Return the [x, y] coordinate for the center point of the cell that contains the specified text.  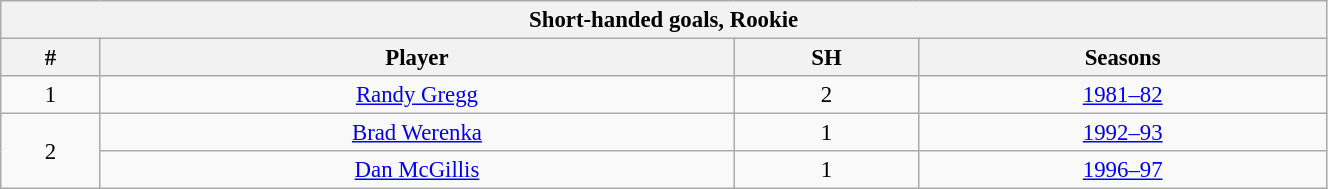
Short-handed goals, Rookie [664, 20]
1992–93 [1123, 133]
1996–97 [1123, 170]
1981–82 [1123, 95]
Brad Werenka [417, 133]
Player [417, 58]
SH [826, 58]
Randy Gregg [417, 95]
Dan McGillis [417, 170]
Seasons [1123, 58]
# [50, 58]
